Provide the (X, Y) coordinate of the cell's center where the given text is located.  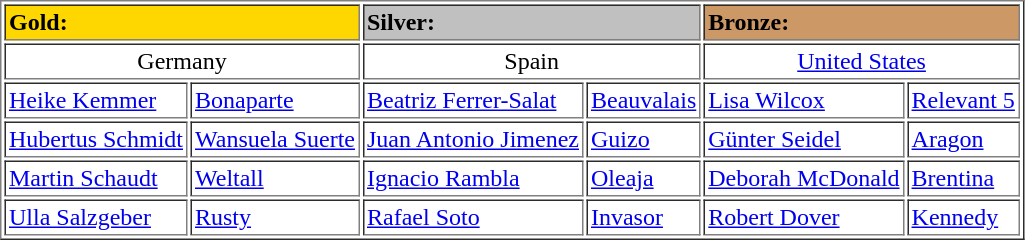
Lisa Wilcox (804, 100)
Hubertus Schmidt (96, 140)
Ignacio Rambla (474, 178)
Oleaja (643, 178)
Bronze: (862, 22)
Germany (182, 62)
Heike Kemmer (96, 100)
Kennedy (963, 218)
Silver: (532, 22)
Günter Seidel (804, 140)
Bonaparte (274, 100)
Beauvalais (643, 100)
Rafael Soto (474, 218)
Ulla Salzgeber (96, 218)
Martin Schaudt (96, 178)
Brentina (963, 178)
Wansuela Suerte (274, 140)
United States (862, 62)
Weltall (274, 178)
Spain (532, 62)
Rusty (274, 218)
Gold: (182, 22)
Deborah McDonald (804, 178)
Guizo (643, 140)
Beatriz Ferrer-Salat (474, 100)
Aragon (963, 140)
Robert Dover (804, 218)
Juan Antonio Jimenez (474, 140)
Invasor (643, 218)
Relevant 5 (963, 100)
